Scan for the cell matching the given text and deliver its (X, Y) coordinate at center. 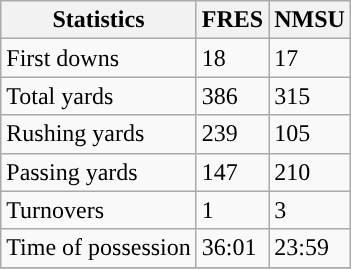
1 (232, 210)
Turnovers (99, 210)
Rushing yards (99, 134)
36:01 (232, 248)
105 (310, 134)
First downs (99, 58)
Passing yards (99, 172)
17 (310, 58)
Time of possession (99, 248)
147 (232, 172)
210 (310, 172)
NMSU (310, 20)
23:59 (310, 248)
386 (232, 96)
315 (310, 96)
239 (232, 134)
Total yards (99, 96)
3 (310, 210)
FRES (232, 20)
Statistics (99, 20)
18 (232, 58)
